Pinpoint the cell where the given text exists, returning its (X, Y) midpoint coordinate. 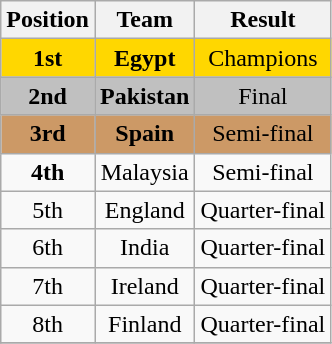
Final (263, 96)
7th (48, 286)
1st (48, 58)
Champions (263, 58)
Spain (144, 134)
Team (144, 20)
Malaysia (144, 172)
Position (48, 20)
Finland (144, 324)
India (144, 248)
8th (48, 324)
England (144, 210)
5th (48, 210)
4th (48, 172)
Result (263, 20)
Egypt (144, 58)
6th (48, 248)
Ireland (144, 286)
2nd (48, 96)
3rd (48, 134)
Pakistan (144, 96)
